Extract the [x, y] coordinate from the center of the cell holding the provided text.  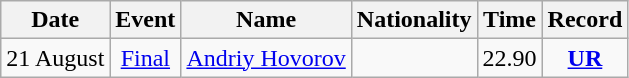
Nationality [414, 20]
21 August [56, 58]
Name [266, 20]
Final [146, 58]
Date [56, 20]
Time [510, 20]
Record [585, 20]
Event [146, 20]
UR [585, 58]
Andriy Hovorov [266, 58]
22.90 [510, 58]
